Output the [x, y] coordinate of the center of the cell containing the given text.  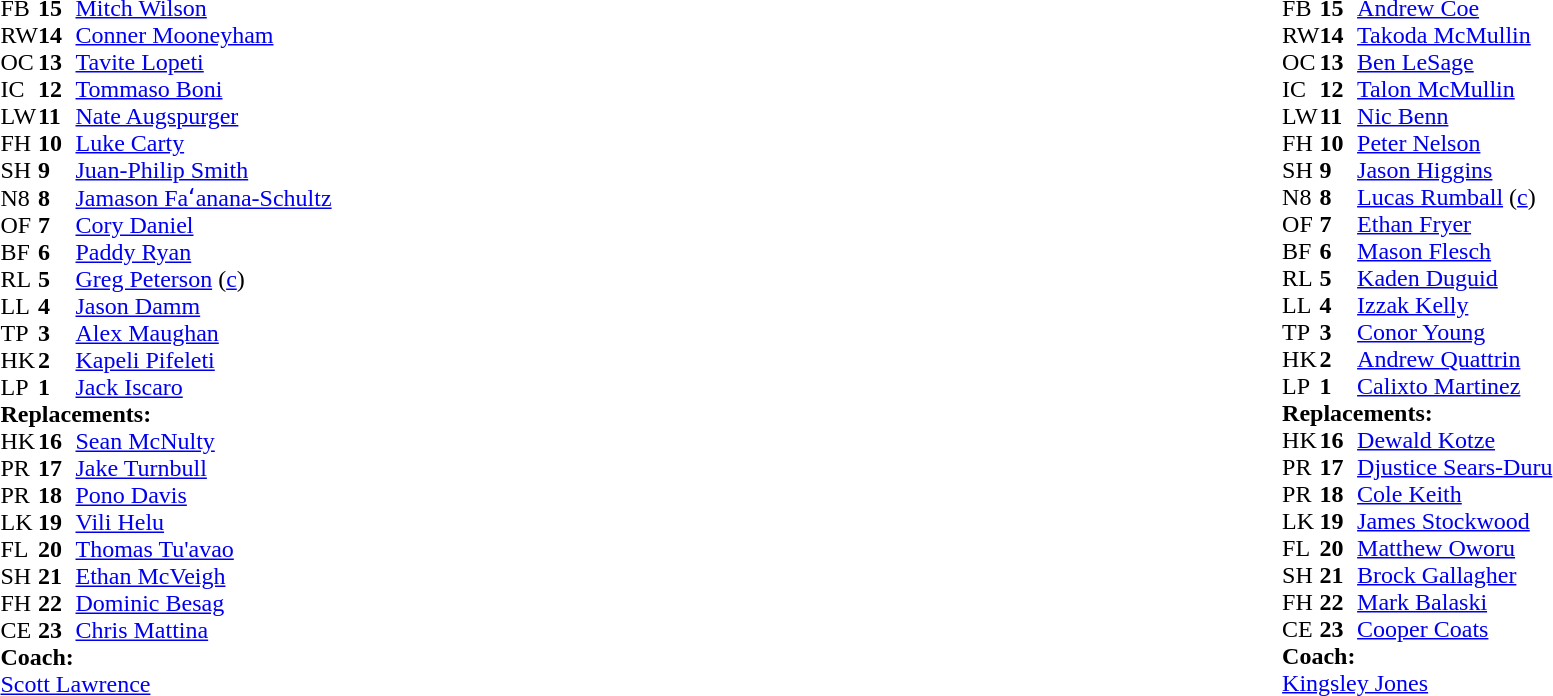
Jason Higgins [1454, 170]
Sean McNulty [204, 442]
Ben LeSage [1454, 62]
Cory Daniel [204, 226]
Brock Gallagher [1454, 576]
Conor Young [1454, 332]
Takoda McMullin [1454, 36]
Nate Augspurger [204, 116]
Cooper Coats [1454, 630]
Kapeli Pifeleti [204, 360]
Andrew Quattrin [1454, 360]
Vili Helu [204, 522]
Talon McMullin [1454, 90]
Cole Keith [1454, 494]
James Stockwood [1454, 522]
Alex Maughan [204, 334]
Jack Iscaro [204, 388]
Dewald Kotze [1454, 440]
Calixto Martinez [1454, 386]
Greg Peterson (c) [204, 280]
Ethan Fryer [1454, 224]
Pono Davis [204, 496]
Matthew Oworu [1454, 548]
Peter Nelson [1454, 144]
Chris Mattina [204, 630]
Paddy Ryan [204, 252]
Mason Flesch [1454, 252]
Dominic Besag [204, 604]
Luke Carty [204, 144]
Mark Balaski [1454, 602]
Nic Benn [1454, 116]
Jason Damm [204, 306]
Conner Mooneyham [204, 36]
Tavite Lopeti [204, 62]
Izzak Kelly [1454, 306]
Thomas Tu'avao [204, 550]
Ethan McVeigh [204, 576]
Juan-Philip Smith [204, 170]
Kaden Duguid [1454, 278]
Djustice Sears-Duru [1454, 468]
Jamason Faʻanana-Schultz [204, 198]
Lucas Rumball (c) [1454, 198]
Jake Turnbull [204, 468]
Tommaso Boni [204, 90]
